Scan for the cell matching the given text and deliver its [x, y] coordinate at center. 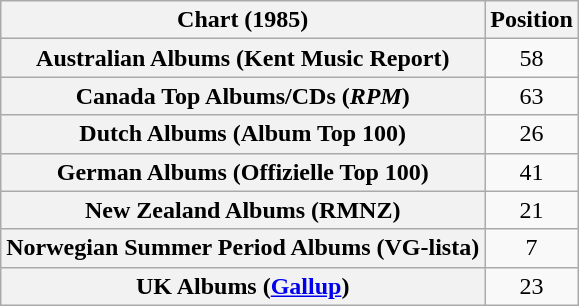
Dutch Albums (Album Top 100) [243, 134]
26 [532, 134]
Australian Albums (Kent Music Report) [243, 58]
23 [532, 286]
German Albums (Offizielle Top 100) [243, 172]
58 [532, 58]
Norwegian Summer Period Albums (VG-lista) [243, 248]
7 [532, 248]
21 [532, 210]
41 [532, 172]
UK Albums (Gallup) [243, 286]
Position [532, 20]
63 [532, 96]
Canada Top Albums/CDs (RPM) [243, 96]
Chart (1985) [243, 20]
New Zealand Albums (RMNZ) [243, 210]
